Locate the cell with the specified text and output its [X, Y] center coordinate. 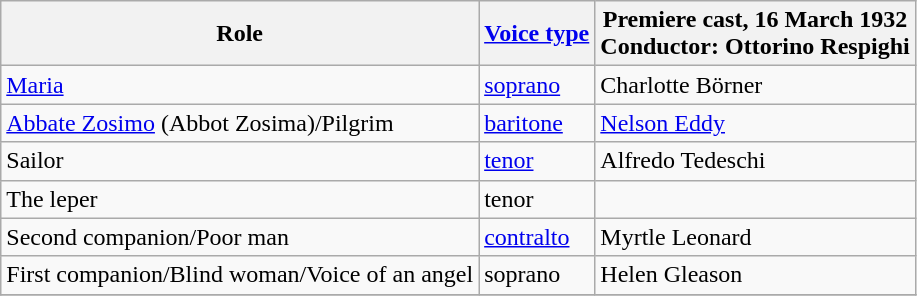
Helen Gleason [755, 275]
Voice type [537, 34]
Sailor [240, 161]
Myrtle Leonard [755, 237]
baritone [537, 123]
Abbate Zosimo (Abbot Zosima)/Pilgrim [240, 123]
Nelson Eddy [755, 123]
Maria [240, 85]
Role [240, 34]
The leper [240, 199]
Second companion/Poor man [240, 237]
contralto [537, 237]
Alfredo Tedeschi [755, 161]
Premiere cast, 16 March 1932Conductor: Ottorino Respighi [755, 34]
First companion/Blind woman/Voice of an angel [240, 275]
Charlotte Börner [755, 85]
